Provide the [X, Y] coordinate of the cell's center where the given text is located.  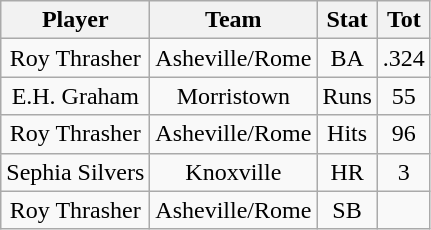
Hits [347, 134]
Tot [404, 20]
HR [347, 172]
Stat [347, 20]
E.H. Graham [76, 96]
3 [404, 172]
Player [76, 20]
BA [347, 58]
Team [234, 20]
55 [404, 96]
Knoxville [234, 172]
SB [347, 210]
96 [404, 134]
.324 [404, 58]
Morristown [234, 96]
Runs [347, 96]
Sephia Silvers [76, 172]
